Provide the [X, Y] coordinate of the cell's center where the given text is located.  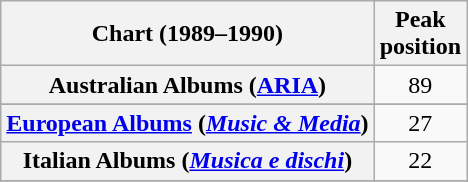
Italian Albums (Musica e dischi) [188, 161]
Peakposition [420, 34]
27 [420, 123]
European Albums (Music & Media) [188, 123]
89 [420, 85]
Chart (1989–1990) [188, 34]
22 [420, 161]
Australian Albums (ARIA) [188, 85]
